Locate the cell with the specified text and output its [x, y] center coordinate. 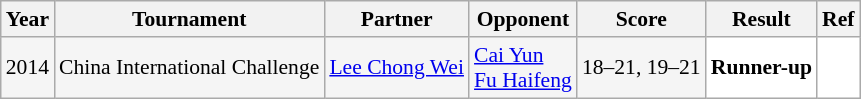
Result [762, 19]
Year [28, 19]
2014 [28, 68]
Score [642, 19]
Opponent [523, 19]
18–21, 19–21 [642, 68]
Runner-up [762, 68]
Partner [396, 19]
Lee Chong Wei [396, 68]
Ref [838, 19]
Cai Yun Fu Haifeng [523, 68]
China International Challenge [189, 68]
Tournament [189, 19]
